Pinpoint the cell where the given text exists, returning its [x, y] midpoint coordinate. 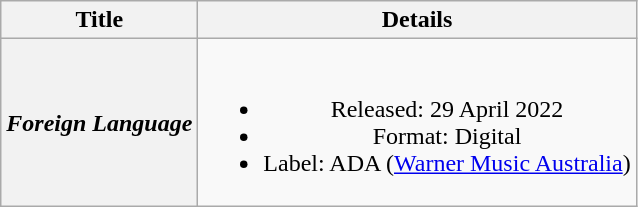
Foreign Language [100, 122]
Title [100, 20]
Details [417, 20]
Released: 29 April 2022Format: DigitalLabel: ADA (Warner Music Australia) [417, 122]
